Determine the (X, Y) coordinate at the center of the cell enclosing the given text.  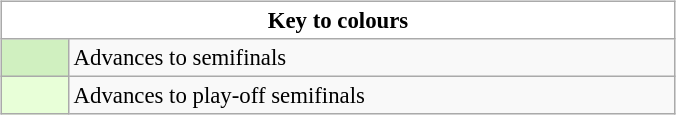
Advances to play-off semifinals (371, 96)
Advances to semifinals (371, 58)
Key to colours (338, 21)
